Provide the (x, y) coordinate of the cell's center where the given text is located.  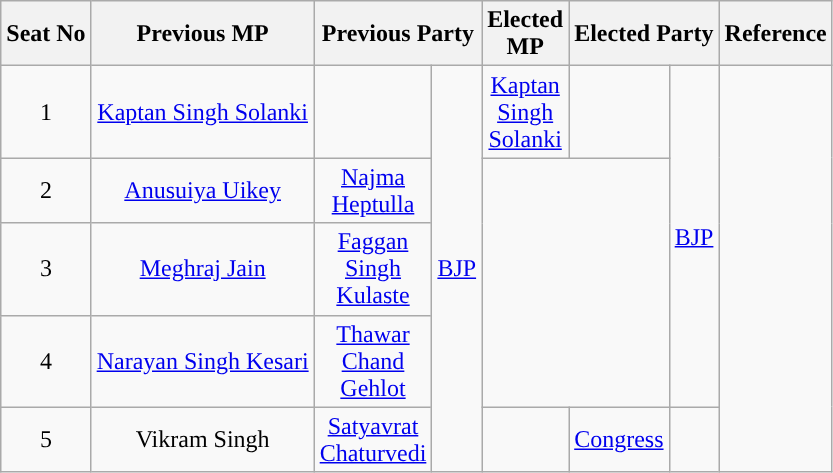
Elected Party (644, 34)
4 (46, 361)
Vikram Singh (202, 440)
Satyavrat Chaturvedi (373, 440)
Previous Party (398, 34)
5 (46, 440)
Narayan Singh Kesari (202, 361)
3 (46, 269)
Faggan Singh Kulaste (373, 269)
Elected MP (526, 34)
Meghraj Jain (202, 269)
Najma Heptulla (373, 190)
2 (46, 190)
Seat No (46, 34)
1 (46, 112)
Thawar Chand Gehlot (373, 361)
Anusuiya Uikey (202, 190)
Reference (776, 34)
Congress (619, 440)
Previous MP (202, 34)
